Extract the [x, y] coordinate from the center of the cell holding the provided text.  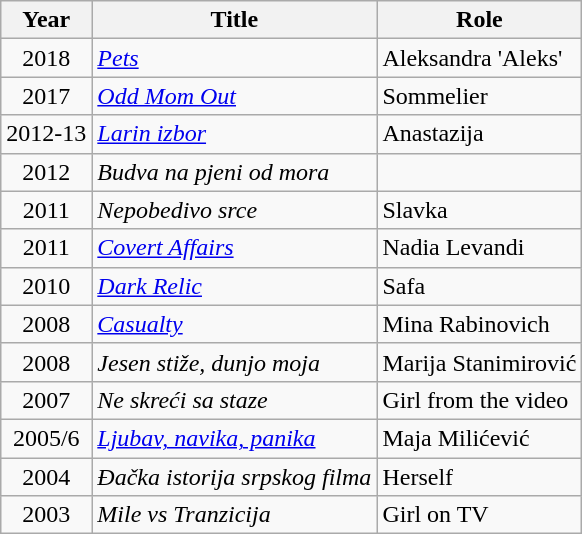
Girl on TV [480, 515]
2012 [46, 172]
Role [480, 20]
Maja Milićević [480, 438]
2017 [46, 96]
Budva na pjeni od mora [234, 172]
Dark Relic [234, 286]
Jesen stiže, dunjo moja [234, 362]
Aleksandra 'Aleks' [480, 58]
Nepobedivo srce [234, 210]
2003 [46, 515]
Pets [234, 58]
Đačka istorija srpskog filma [234, 477]
2012-13 [46, 134]
Title [234, 20]
Larin izbor [234, 134]
2004 [46, 477]
Nadia Levandi [480, 248]
2010 [46, 286]
2007 [46, 400]
Anastazija [480, 134]
Girl from the video [480, 400]
2018 [46, 58]
2005/6 [46, 438]
Safa [480, 286]
Year [46, 20]
Marija Stanimirović [480, 362]
Sommelier [480, 96]
Slavka [480, 210]
Mina Rabinovich [480, 324]
Casualty [234, 324]
Ne skreći sa staze [234, 400]
Ljubav, navika, panika [234, 438]
Mile vs Tranzicija [234, 515]
Covert Affairs [234, 248]
Herself [480, 477]
Odd Mom Out [234, 96]
